Return (x, y) of the center of cell containing provided text 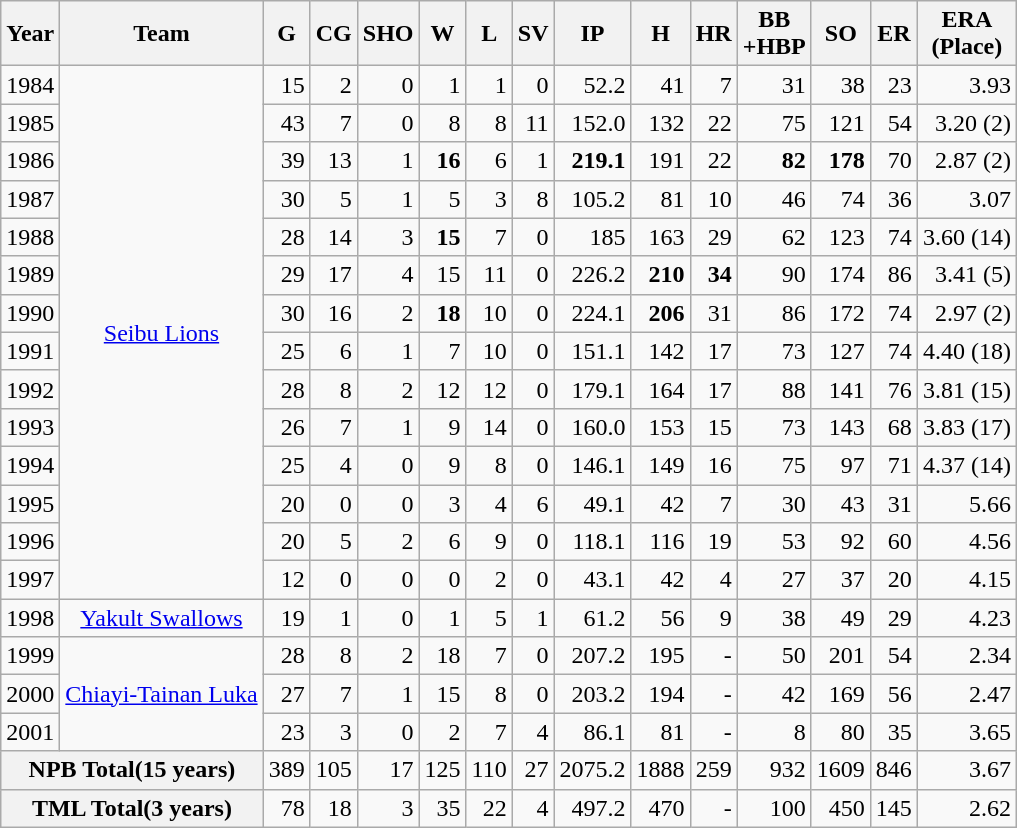
116 (660, 542)
172 (840, 313)
123 (840, 237)
37 (840, 580)
100 (774, 808)
1989 (30, 275)
259 (714, 770)
92 (840, 542)
185 (592, 237)
62 (774, 237)
1986 (30, 161)
3.20 (2) (966, 123)
4.15 (966, 580)
163 (660, 237)
13 (334, 161)
1609 (840, 770)
60 (894, 542)
34 (714, 275)
145 (894, 808)
143 (840, 427)
470 (660, 808)
36 (894, 199)
1992 (30, 389)
49 (840, 618)
68 (894, 427)
61.2 (592, 618)
146.1 (592, 465)
151.1 (592, 351)
932 (774, 770)
118.1 (592, 542)
2.47 (966, 694)
1993 (30, 427)
226.2 (592, 275)
NPB Total(15 years) (132, 770)
H (660, 34)
1987 (30, 199)
53 (774, 542)
1888 (660, 770)
1994 (30, 465)
203.2 (592, 694)
CG (334, 34)
4.23 (966, 618)
4.40 (18) (966, 351)
127 (840, 351)
2.62 (966, 808)
2.34 (966, 656)
5.66 (966, 503)
Seibu Lions (162, 332)
121 (840, 123)
497.2 (592, 808)
39 (286, 161)
2.97 (2) (966, 313)
191 (660, 161)
1998 (30, 618)
3.83 (17) (966, 427)
W (442, 34)
86.1 (592, 732)
1988 (30, 237)
ERA(Place) (966, 34)
2000 (30, 694)
1990 (30, 313)
164 (660, 389)
Yakult Swallows (162, 618)
153 (660, 427)
70 (894, 161)
4.37 (14) (966, 465)
SHO (388, 34)
195 (660, 656)
L (489, 34)
TML Total(3 years) (132, 808)
1995 (30, 503)
142 (660, 351)
Chiayi-Tainan Luka (162, 694)
1984 (30, 85)
HR (714, 34)
179.1 (592, 389)
141 (840, 389)
105 (334, 770)
82 (774, 161)
3.07 (966, 199)
110 (489, 770)
194 (660, 694)
4.56 (966, 542)
43.1 (592, 580)
1997 (30, 580)
224.1 (592, 313)
2075.2 (592, 770)
1991 (30, 351)
1999 (30, 656)
3.93 (966, 85)
3.65 (966, 732)
IP (592, 34)
52.2 (592, 85)
1996 (30, 542)
G (286, 34)
450 (840, 808)
169 (840, 694)
50 (774, 656)
41 (660, 85)
210 (660, 275)
105.2 (592, 199)
2.87 (2) (966, 161)
160.0 (592, 427)
80 (840, 732)
SV (533, 34)
3.60 (14) (966, 237)
88 (774, 389)
46 (774, 199)
125 (442, 770)
ER (894, 34)
178 (840, 161)
71 (894, 465)
78 (286, 808)
Year (30, 34)
90 (774, 275)
389 (286, 770)
201 (840, 656)
132 (660, 123)
152.0 (592, 123)
Team (162, 34)
BB+HBP (774, 34)
49.1 (592, 503)
846 (894, 770)
149 (660, 465)
76 (894, 389)
3.67 (966, 770)
3.41 (5) (966, 275)
219.1 (592, 161)
97 (840, 465)
206 (660, 313)
174 (840, 275)
2001 (30, 732)
207.2 (592, 656)
3.81 (15) (966, 389)
1985 (30, 123)
26 (286, 427)
SO (840, 34)
